For the text-containing cell, return its midpoint in [X, Y] coordinate format. 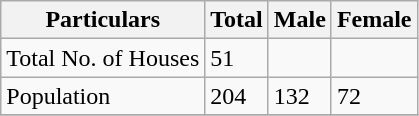
Total [237, 20]
Population [103, 96]
72 [374, 96]
Male [300, 20]
Total No. of Houses [103, 58]
132 [300, 96]
Particulars [103, 20]
51 [237, 58]
204 [237, 96]
Female [374, 20]
